Return [X, Y] of the center of cell containing provided text 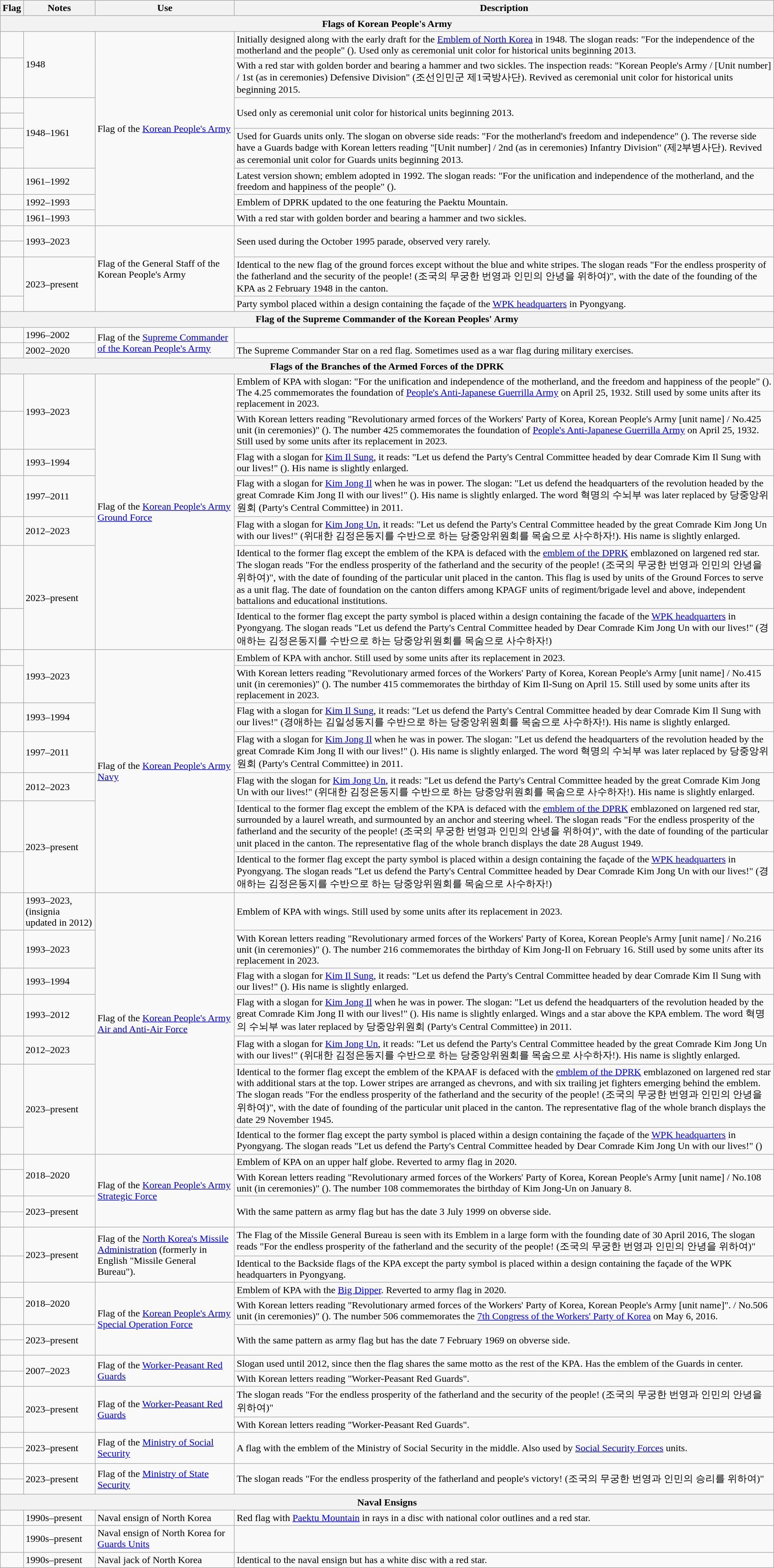
1992–1993 [59, 202]
2007–2023 [59, 1371]
1961–1992 [59, 181]
Red flag with Paektu Mountain in rays in a disc with national color outlines and a red star. [504, 1518]
1993–2023, (insignia updated in 2012) [59, 911]
Flag of the Ministry of Social Security [165, 1448]
1993–2012 [59, 1015]
Naval ensign of North Korea [165, 1518]
Use [165, 8]
With the same pattern as army flag but has the date 7 February 1969 on obverse side. [504, 1340]
Emblem of KPA with wings. Still used by some units after its replacement in 2023. [504, 911]
Flag of the Supreme Commander of the Korean People's Army [165, 343]
1996–2002 [59, 335]
Description [504, 8]
The Supreme Commander Star on a red flag. Sometimes used as a war flag during military exercises. [504, 350]
Naval Ensigns [387, 1502]
Emblem of KPA on an upper half globe. Reverted to army flag in 2020. [504, 1162]
Identical to the naval ensign but has a white disc with a red star. [504, 1560]
A flag with the emblem of the Ministry of Social Security in the middle. Also used by Social Security Forces units. [504, 1448]
1961–1993 [59, 218]
Flags of the Branches of the Armed Forces of the DPRK [387, 366]
Flag [12, 8]
Used only as ceremonial unit color for historical units beginning 2013. [504, 113]
Naval jack of North Korea [165, 1560]
Seen used during the October 1995 parade, observed very rarely. [504, 241]
Slogan used until 2012, since then the flag shares the same motto as the rest of the KPA. Has the emblem of the Guards in center. [504, 1363]
Flag of the Korean People's Army Air and Anti-Air Force [165, 1023]
Emblem of KPA with the Big Dipper. Reverted to army flag in 2020. [504, 1290]
Flag of the Korean People's Army [165, 129]
Naval ensign of North Korea for Guards Units [165, 1539]
2002–2020 [59, 350]
Flag of the Supreme Commander of the Korean Peoples' Army [387, 319]
Flag of the Korean People's Army Special Operation Force [165, 1319]
Notes [59, 8]
1948 [59, 65]
Flag of the General Staff of the Korean People's Army [165, 269]
Flags of Korean People's Army [387, 24]
With a red star with golden border and bearing a hammer and two sickles. [504, 218]
Flag of the North Korea's Missile Administration (formerly in English "Missile General Bureau"). [165, 1254]
Emblem of KPA with anchor. Still used by some units after its replacement in 2023. [504, 657]
With the same pattern as army flag but has the date 3 July 1999 on obverse side. [504, 1212]
1948–1961 [59, 132]
Flag of the Ministry of State Security [165, 1479]
Flag of the Korean People's Army Strategic Force [165, 1191]
Party symbol placed within a design containing the façade of the WPK headquarters in Pyongyang. [504, 304]
The slogan reads "For the endless prosperity of the fatherland and people's victory! (조국의 무궁한 번영과 인민의 승리를 위하여)" [504, 1479]
Flag of the Korean People's Army Navy [165, 771]
The slogan reads "For the endless prosperity of the fatherland and the security of the people! (조국의 무궁한 번영과 인민의 안녕을 위하여)" [504, 1401]
Emblem of DPRK updated to the one featuring the Paektu Mountain. [504, 202]
Flag of the Korean People's Army Ground Force [165, 512]
